Determine the [x, y] coordinate at the center of the cell enclosing the given text.  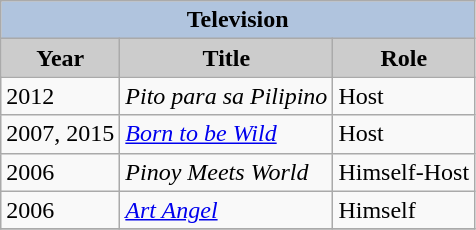
Role [404, 58]
Year [60, 58]
2012 [60, 96]
Born to be Wild [226, 134]
Pito para sa Pilipino [226, 96]
Art Angel [226, 210]
Television [238, 20]
Himself [404, 210]
Pinoy Meets World [226, 172]
2007, 2015 [60, 134]
Title [226, 58]
Himself-Host [404, 172]
